Locate the cell with the specified text and output its (X, Y) center coordinate. 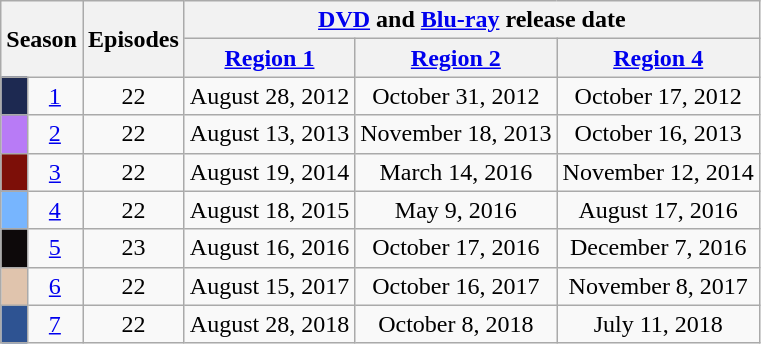
March 14, 2016 (456, 172)
August 16, 2016 (269, 248)
December 7, 2016 (658, 248)
5 (54, 248)
2 (54, 134)
August 18, 2015 (269, 210)
October 16, 2017 (456, 286)
October 16, 2013 (658, 134)
Episodes (133, 39)
Region 4 (658, 58)
Region 2 (456, 58)
3 (54, 172)
4 (54, 210)
7 (54, 324)
November 18, 2013 (456, 134)
Region 1 (269, 58)
August 13, 2013 (269, 134)
DVD and Blu-ray release date (472, 20)
August 17, 2016 (658, 210)
August 19, 2014 (269, 172)
October 31, 2012 (456, 96)
August 15, 2017 (269, 286)
November 12, 2014 (658, 172)
October 17, 2012 (658, 96)
Season (42, 39)
July 11, 2018 (658, 324)
May 9, 2016 (456, 210)
6 (54, 286)
November 8, 2017 (658, 286)
August 28, 2018 (269, 324)
October 8, 2018 (456, 324)
23 (133, 248)
1 (54, 96)
August 28, 2012 (269, 96)
October 17, 2016 (456, 248)
